Output the [X, Y] coordinate of the center of the cell containing the given text.  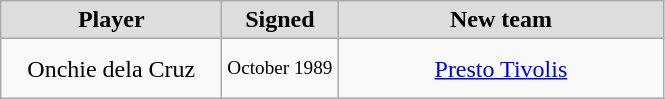
Signed [280, 20]
October 1989 [280, 69]
Presto Tivolis [501, 69]
New team [501, 20]
Player [112, 20]
Onchie dela Cruz [112, 69]
